From the cell containing the given text, extract its center point as [x, y] coordinate. 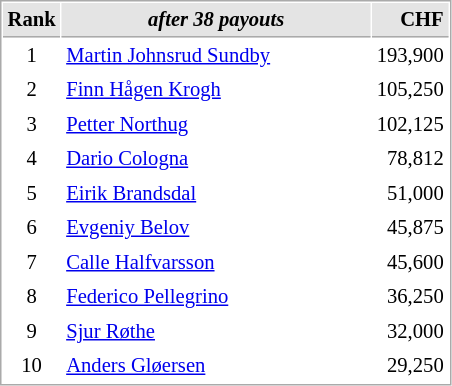
Federico Pellegrino [216, 296]
after 38 payouts [216, 20]
105,250 [410, 90]
6 [32, 228]
5 [32, 194]
7 [32, 262]
Dario Cologna [216, 158]
29,250 [410, 366]
9 [32, 332]
8 [32, 296]
Eirik Brandsdal [216, 194]
4 [32, 158]
32,000 [410, 332]
193,900 [410, 56]
45,600 [410, 262]
10 [32, 366]
45,875 [410, 228]
Martin Johnsrud Sundby [216, 56]
2 [32, 90]
Rank [32, 20]
Petter Northug [216, 124]
Calle Halfvarsson [216, 262]
36,250 [410, 296]
Sjur Røthe [216, 332]
Evgeniy Belov [216, 228]
51,000 [410, 194]
Anders Gløersen [216, 366]
102,125 [410, 124]
3 [32, 124]
Finn Hågen Krogh [216, 90]
CHF [410, 20]
78,812 [410, 158]
1 [32, 56]
